Return the [X, Y] coordinate for the center point of the cell that contains the specified text.  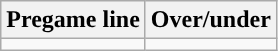
Pregame line [74, 20]
Over/under [210, 20]
